Search for the cell housing the specified text and yield its [X, Y] center coordinate. 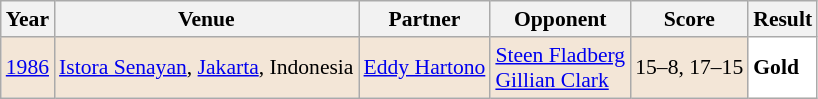
Venue [206, 19]
15–8, 17–15 [689, 68]
Year [28, 19]
Partner [425, 19]
Gold [782, 68]
Score [689, 19]
1986 [28, 68]
Result [782, 19]
Steen Fladberg Gillian Clark [560, 68]
Opponent [560, 19]
Eddy Hartono [425, 68]
Istora Senayan, Jakarta, Indonesia [206, 68]
